Return [X, Y] of the center of cell containing provided text 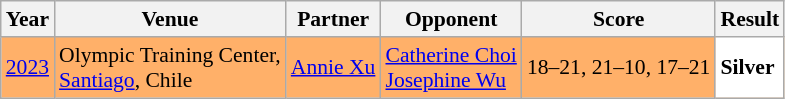
18–21, 21–10, 17–21 [619, 68]
Silver [750, 68]
Olympic Training Center,Santiago, Chile [170, 68]
2023 [28, 68]
Venue [170, 19]
Partner [334, 19]
Catherine Choi Josephine Wu [450, 68]
Year [28, 19]
Opponent [450, 19]
Score [619, 19]
Result [750, 19]
Annie Xu [334, 68]
